Return [x, y] of the center of cell containing provided text 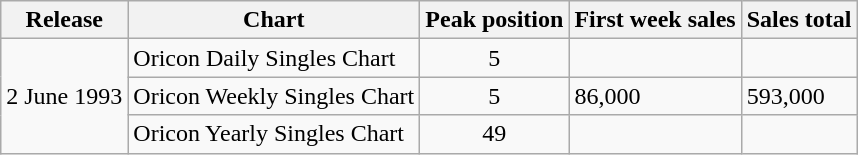
Oricon Daily Singles Chart [274, 58]
Oricon Yearly Singles Chart [274, 134]
Oricon Weekly Singles Chart [274, 96]
2 June 1993 [64, 96]
49 [494, 134]
Peak position [494, 20]
Sales total [799, 20]
86,000 [655, 96]
Release [64, 20]
Chart [274, 20]
593,000 [799, 96]
First week sales [655, 20]
